Provide the [x, y] coordinate of the cell's center where the given text is located.  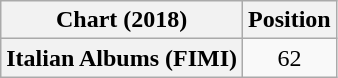
Italian Albums (FIMI) [122, 58]
62 [290, 58]
Position [290, 20]
Chart (2018) [122, 20]
